Output the (x, y) coordinate of the center of the cell containing the given text.  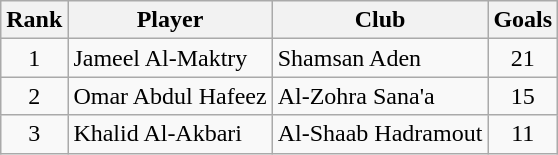
11 (523, 134)
Al-Zohra Sana'a (380, 96)
21 (523, 58)
Shamsan Aden (380, 58)
Khalid Al-Akbari (170, 134)
Club (380, 20)
Player (170, 20)
15 (523, 96)
3 (34, 134)
Jameel Al-Maktry (170, 58)
Omar Abdul Hafeez (170, 96)
Goals (523, 20)
1 (34, 58)
2 (34, 96)
Al-Shaab Hadramout (380, 134)
Rank (34, 20)
